Return the (X, Y) coordinate for the center point of the cell that contains the specified text.  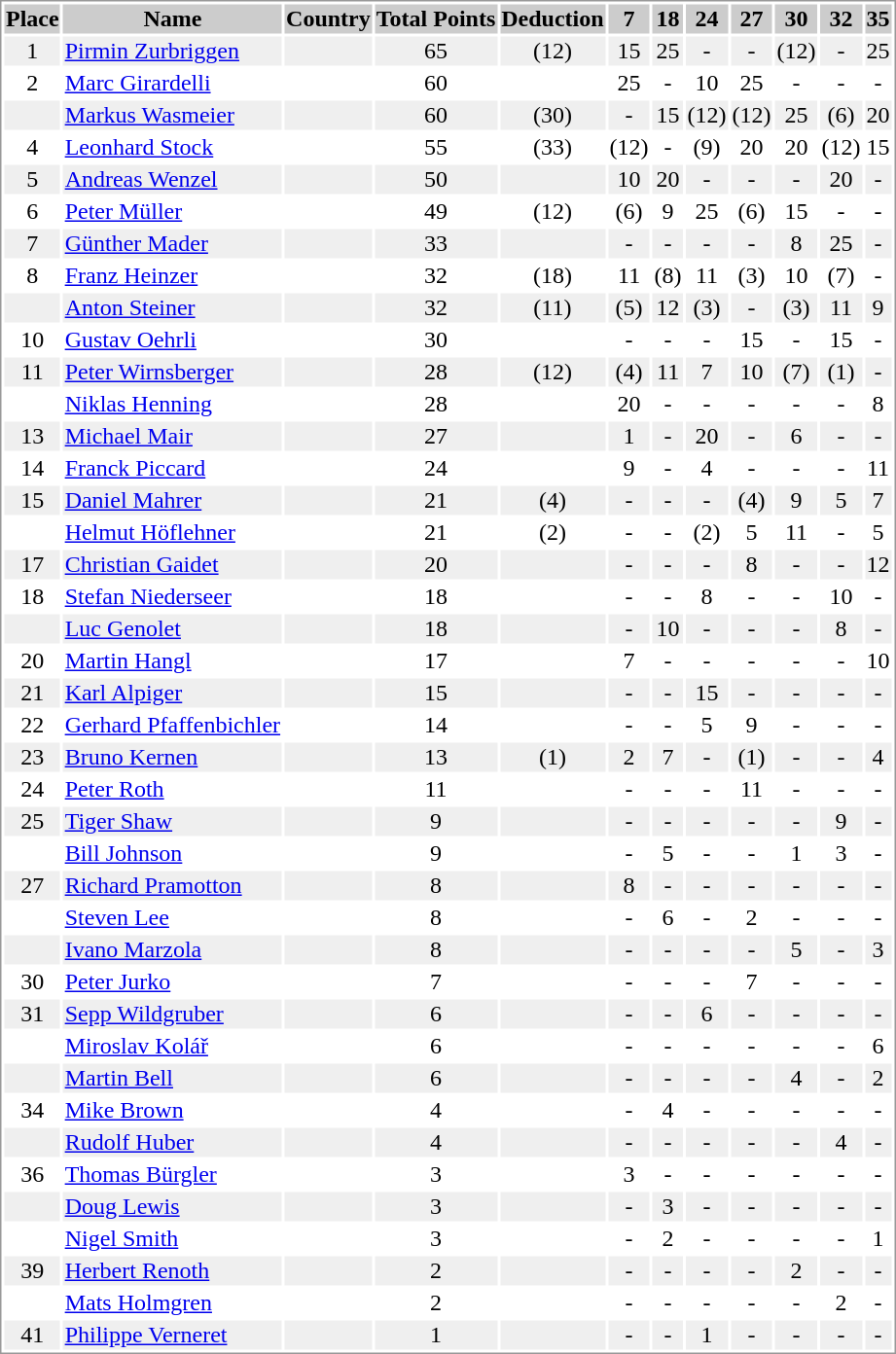
Helmut Höflehner (172, 532)
Philippe Verneret (172, 1336)
Niklas Henning (172, 404)
(30) (553, 116)
Karl Alpiger (172, 694)
35 (878, 18)
Pirmin Zurbriggen (172, 52)
Sepp Wildgruber (172, 1015)
Franz Heinzer (172, 275)
33 (436, 244)
Rudolf Huber (172, 1143)
Peter Wirnsberger (172, 373)
Steven Lee (172, 917)
Andreas Wenzel (172, 180)
Martin Bell (172, 1079)
Nigel Smith (172, 1238)
50 (436, 180)
Mike Brown (172, 1110)
Peter Jurko (172, 981)
31 (32, 1015)
(11) (553, 308)
Stefan Niederseer (172, 596)
Total Points (436, 18)
Doug Lewis (172, 1207)
Günther Mader (172, 244)
23 (32, 758)
Gerhard Pfaffenbichler (172, 725)
Miroslav Kolář (172, 1046)
Bruno Kernen (172, 758)
Richard Pramotton (172, 886)
Place (32, 18)
Michael Mair (172, 437)
39 (32, 1271)
(9) (706, 147)
41 (32, 1336)
Thomas Bürgler (172, 1174)
Tiger Shaw (172, 822)
Anton Steiner (172, 308)
Markus Wasmeier (172, 116)
22 (32, 725)
Name (172, 18)
(8) (667, 275)
34 (32, 1110)
(18) (553, 275)
Peter Müller (172, 211)
Daniel Mahrer (172, 501)
Gustav Oehrli (172, 339)
49 (436, 211)
Deduction (553, 18)
Leonhard Stock (172, 147)
(33) (553, 147)
Luc Genolet (172, 629)
Christian Gaidet (172, 565)
Mats Holmgren (172, 1302)
Peter Roth (172, 789)
65 (436, 52)
Martin Hangl (172, 660)
Marc Girardelli (172, 83)
Ivano Marzola (172, 950)
Franck Piccard (172, 468)
55 (436, 147)
Herbert Renoth (172, 1271)
Bill Johnson (172, 853)
(5) (628, 308)
Country (329, 18)
36 (32, 1174)
